Detect which cell encompasses the target text, then output its [X, Y] center coordinate. 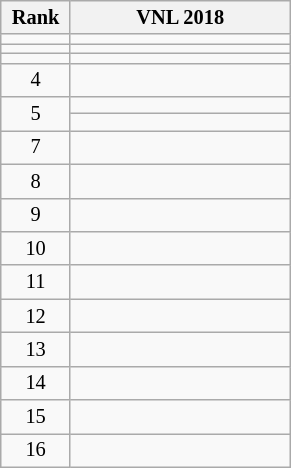
11 [36, 282]
7 [36, 147]
10 [36, 248]
15 [36, 417]
13 [36, 349]
16 [36, 450]
VNL 2018 [180, 17]
14 [36, 383]
8 [36, 181]
12 [36, 316]
Rank [36, 17]
4 [36, 80]
5 [36, 114]
9 [36, 215]
